Extract the [x, y] coordinate from the center of the cell holding the provided text.  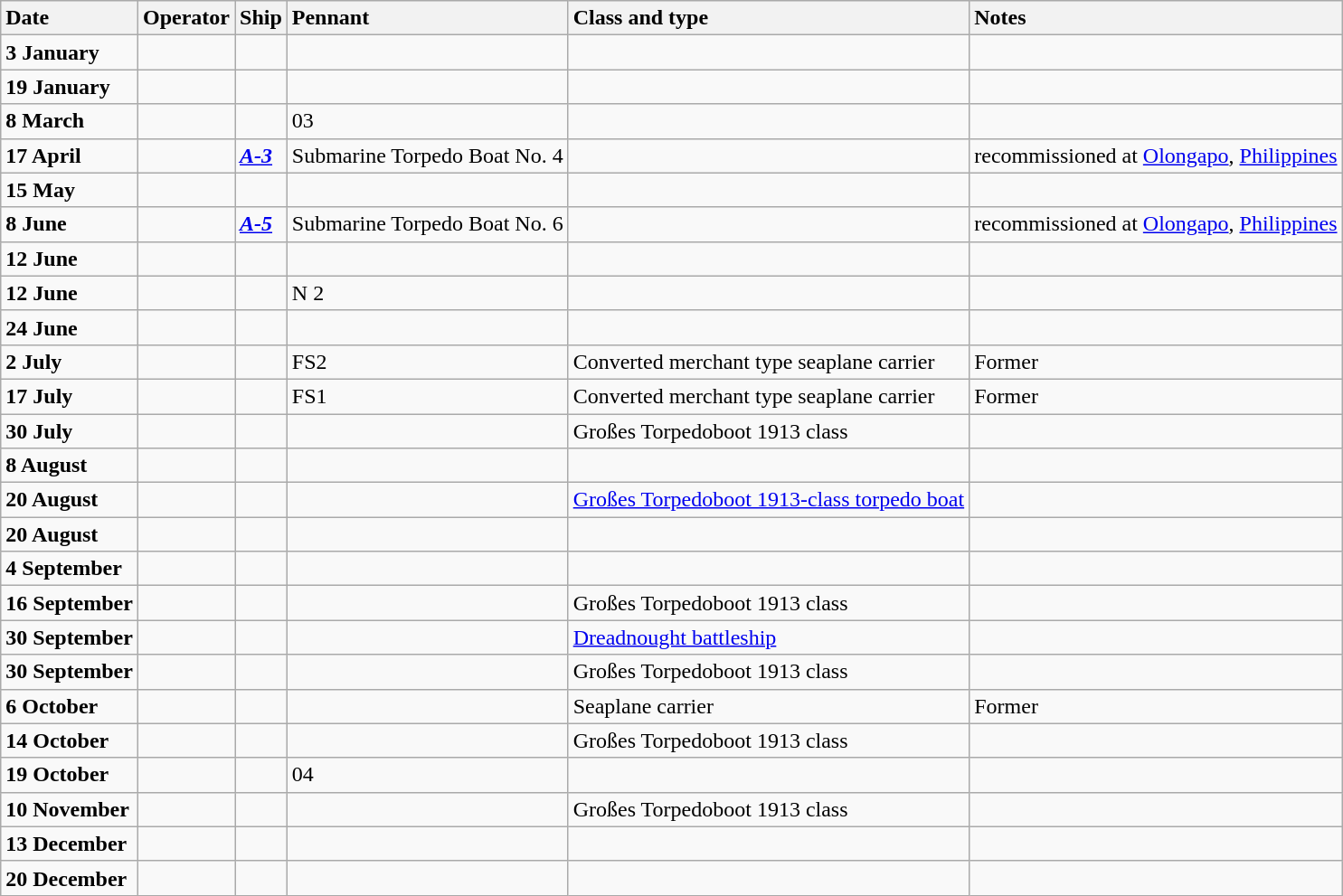
15 May [70, 190]
FS1 [427, 396]
8 March [70, 121]
19 October [70, 775]
8 August [70, 466]
10 November [70, 809]
Großes Torpedoboot 1913-class torpedo boat [769, 500]
Submarine Torpedo Boat No. 4 [427, 156]
17 April [70, 156]
FS2 [427, 362]
Ship [261, 18]
A-3 [261, 156]
N 2 [427, 293]
03 [427, 121]
Dreadnought battleship [769, 637]
14 October [70, 740]
04 [427, 775]
4 September [70, 569]
8 June [70, 224]
Operator [186, 18]
3 January [70, 52]
6 October [70, 706]
Submarine Torpedo Boat No. 6 [427, 224]
13 December [70, 844]
17 July [70, 396]
Notes [1156, 18]
Seaplane carrier [769, 706]
2 July [70, 362]
30 July [70, 431]
19 January [70, 87]
20 December [70, 878]
Class and type [769, 18]
Date [70, 18]
Pennant [427, 18]
16 September [70, 603]
A-5 [261, 224]
24 June [70, 327]
